Locate the cell with the specified text and output its (x, y) center coordinate. 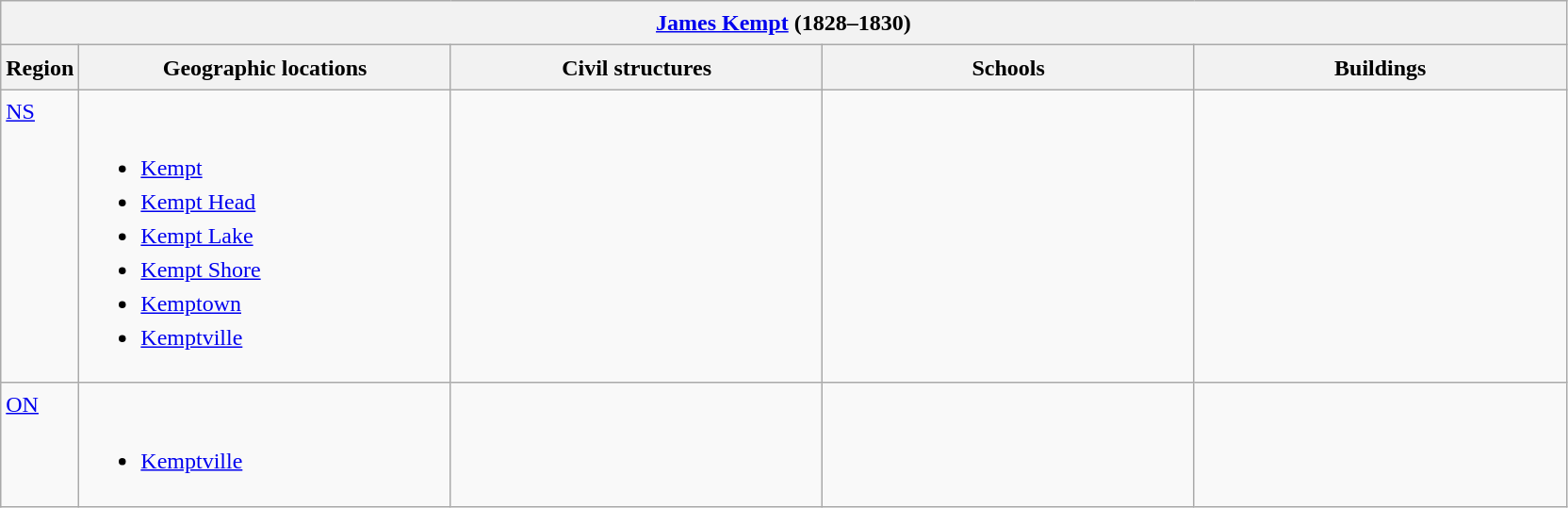
Civil structures (637, 68)
Region (40, 68)
NS (40, 236)
James Kempt (1828–1830) (784, 23)
Schools (1008, 68)
ON (40, 445)
Buildings (1380, 68)
Kemptville (266, 445)
Geographic locations (266, 68)
KemptKempt HeadKempt LakeKempt ShoreKemptownKemptville (266, 236)
